For the text-containing cell, return its midpoint in (x, y) coordinate format. 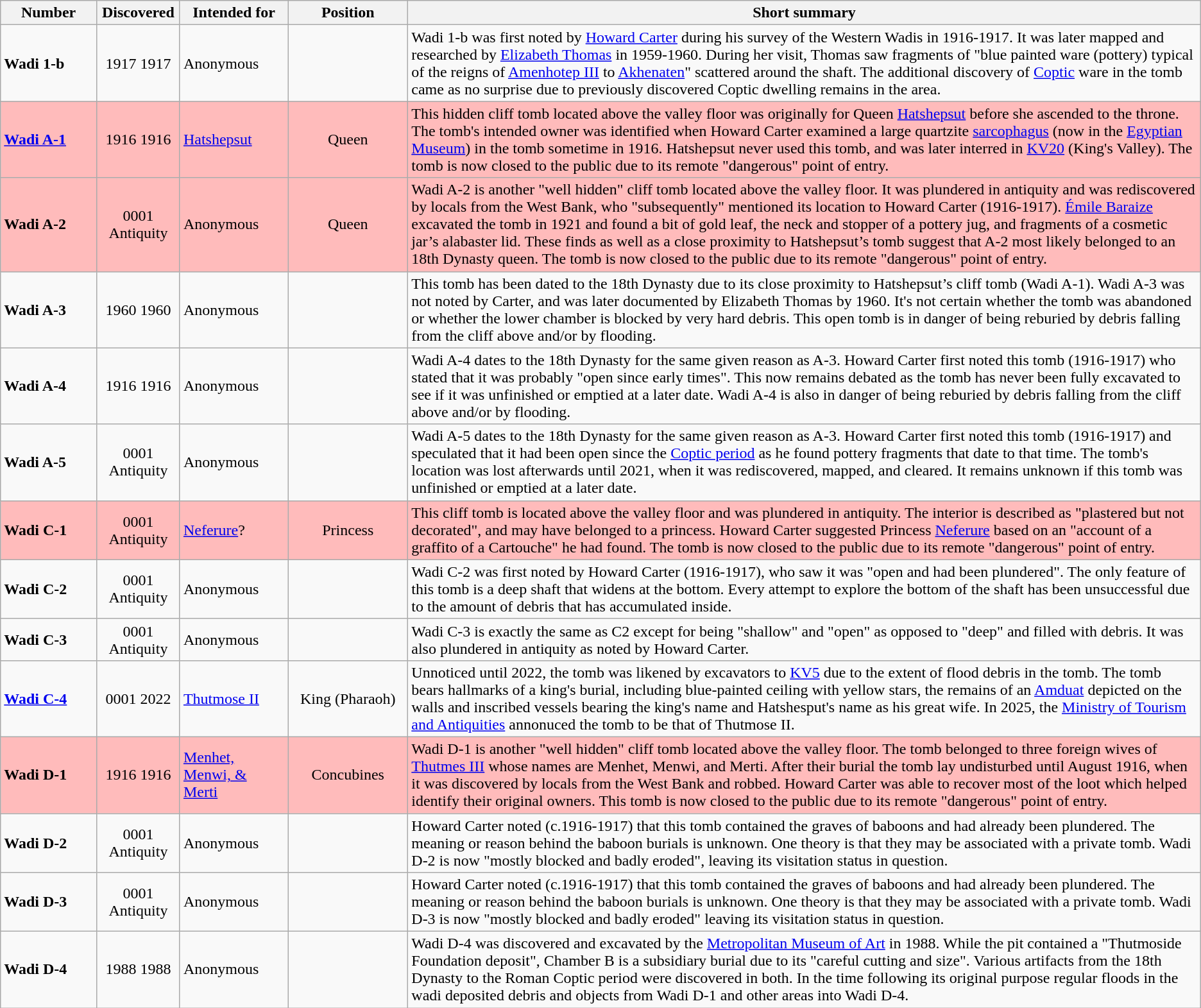
Wadi A-2 (49, 225)
Position (348, 13)
Wadi A-5 (49, 462)
Wadi C-4 (49, 698)
Wadi C-1 (49, 530)
Wadi D-1 (49, 775)
Short summary (805, 13)
0001 2022 (138, 698)
1960 1960 (138, 309)
Neferure? (234, 530)
Concubines (348, 775)
Wadi A-1 (49, 140)
Wadi D-4 (49, 970)
1917 1917 (138, 63)
Intended for (234, 13)
Hatshepsut (234, 140)
Princess (348, 530)
Number (49, 13)
King (Pharaoh) (348, 698)
Wadi C-2 (49, 589)
Wadi D-2 (49, 843)
Thutmose II (234, 698)
Wadi D-3 (49, 902)
Wadi C-3 (49, 639)
1988 1988 (138, 970)
Wadi 1-b (49, 63)
Discovered (138, 13)
Menhet, Menwi, & Merti (234, 775)
Wadi A-4 (49, 386)
Wadi A-3 (49, 309)
